Provide the [x, y] coordinate of the cell's center where the given text is located.  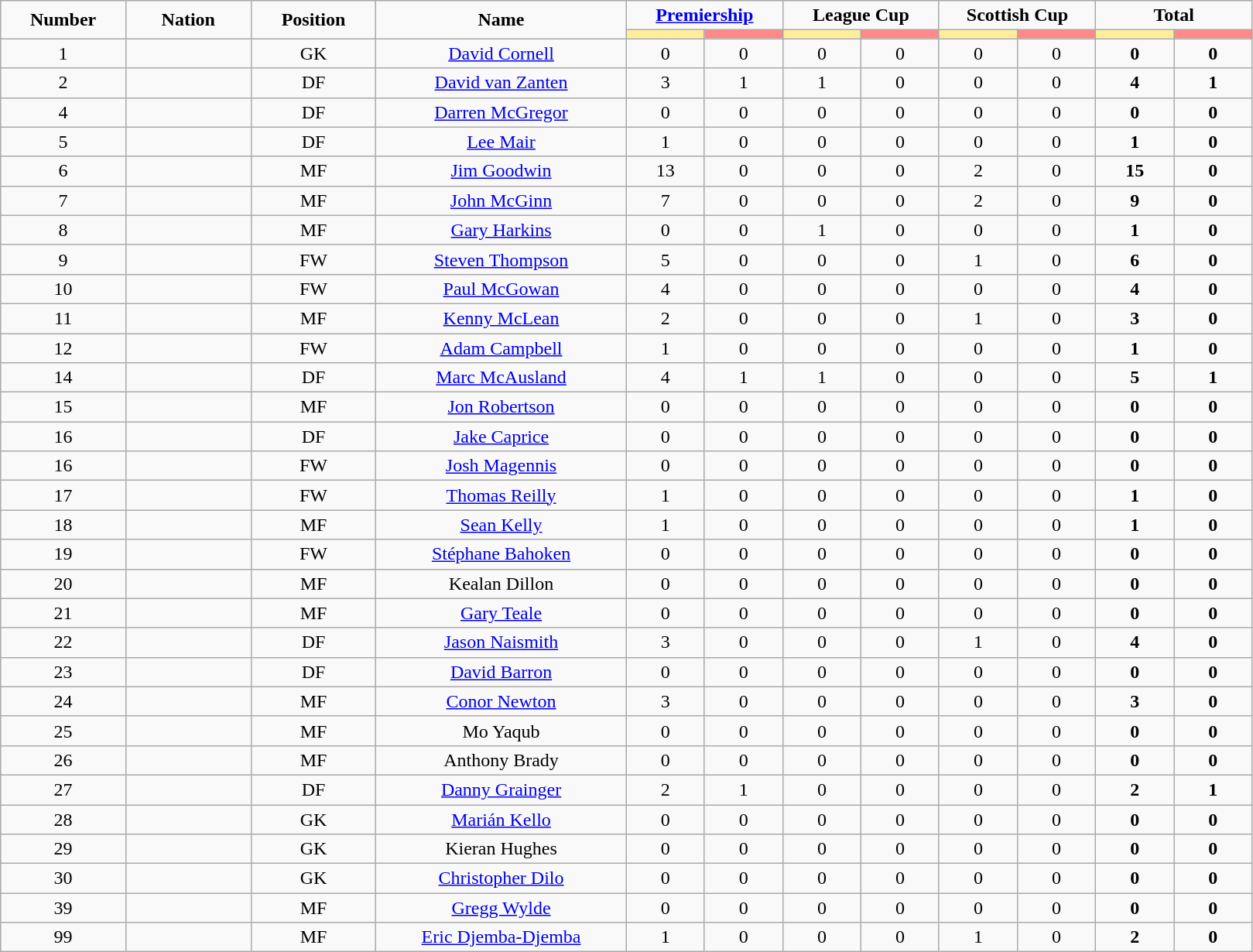
12 [63, 348]
Gary Teale [502, 613]
Lee Mair [502, 142]
Premiership [704, 15]
Jason Naismith [502, 642]
Adam Campbell [502, 348]
25 [63, 731]
Jon Robertson [502, 407]
Scottish Cup [1017, 15]
Marián Kello [502, 820]
Number [63, 20]
Thomas Reilly [502, 495]
League Cup [861, 15]
John McGinn [502, 200]
Anthony Brady [502, 760]
29 [63, 849]
Jake Caprice [502, 437]
Nation [188, 20]
8 [63, 230]
Kenny McLean [502, 318]
19 [63, 554]
30 [63, 878]
David Cornell [502, 53]
99 [63, 937]
Stéphane Bahoken [502, 554]
10 [63, 289]
13 [666, 171]
20 [63, 584]
Marc McAusland [502, 378]
18 [63, 525]
39 [63, 908]
11 [63, 318]
Kealan Dillon [502, 584]
Conor Newton [502, 701]
David Barron [502, 672]
17 [63, 495]
Sean Kelly [502, 525]
Eric Djemba-Djemba [502, 937]
Christopher Dilo [502, 878]
27 [63, 789]
Darren McGregor [502, 112]
24 [63, 701]
Total [1174, 15]
Name [502, 20]
Gregg Wylde [502, 908]
23 [63, 672]
26 [63, 760]
Position [313, 20]
Mo Yaqub [502, 731]
Josh Magennis [502, 466]
Steven Thompson [502, 259]
28 [63, 820]
Danny Grainger [502, 789]
14 [63, 378]
Kieran Hughes [502, 849]
Paul McGowan [502, 289]
David van Zanten [502, 83]
Gary Harkins [502, 230]
22 [63, 642]
21 [63, 613]
Jim Goodwin [502, 171]
